Scan for the cell matching the given text and deliver its [X, Y] coordinate at center. 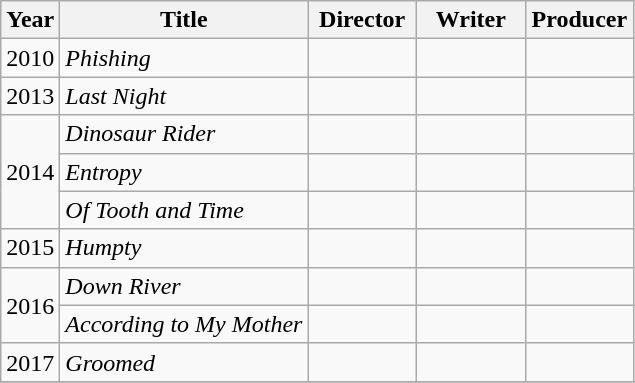
Of Tooth and Time [184, 210]
2017 [30, 362]
Producer [580, 20]
Humpty [184, 248]
2013 [30, 96]
Year [30, 20]
Director [362, 20]
Dinosaur Rider [184, 134]
2014 [30, 172]
Down River [184, 286]
Entropy [184, 172]
Groomed [184, 362]
2016 [30, 305]
2015 [30, 248]
According to My Mother [184, 324]
Title [184, 20]
Last Night [184, 96]
2010 [30, 58]
Writer [470, 20]
Phishing [184, 58]
